From the cell containing the given text, extract its center point as [X, Y] coordinate. 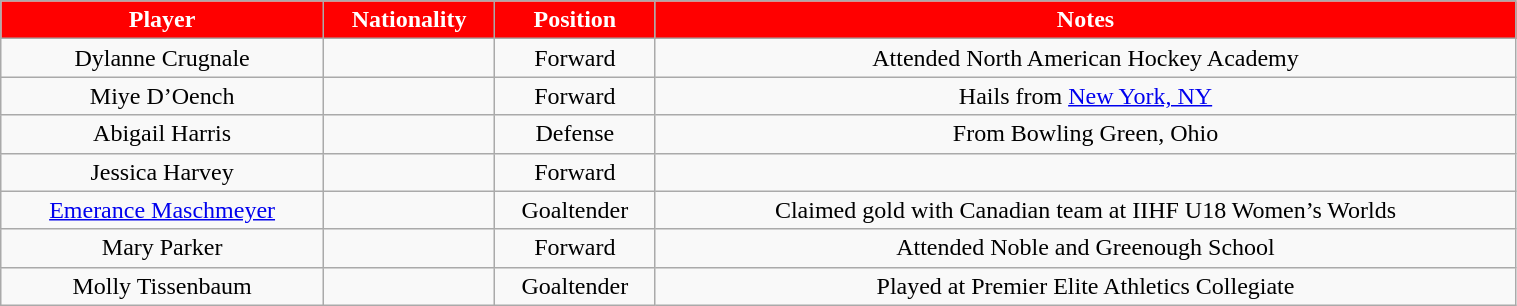
Position [575, 20]
Jessica Harvey [162, 172]
Mary Parker [162, 248]
Attended North American Hockey Academy [1086, 58]
Notes [1086, 20]
Played at Premier Elite Athletics Collegiate [1086, 286]
Attended Noble and Greenough School [1086, 248]
Hails from New York, NY [1086, 96]
Emerance Maschmeyer [162, 210]
From Bowling Green, Ohio [1086, 134]
Nationality [408, 20]
Defense [575, 134]
Claimed gold with Canadian team at IIHF U18 Women’s Worlds [1086, 210]
Miye D’Oench [162, 96]
Abigail Harris [162, 134]
Player [162, 20]
Molly Tissenbaum [162, 286]
Dylanne Crugnale [162, 58]
